Detect which cell encompasses the target text, then output its [X, Y] center coordinate. 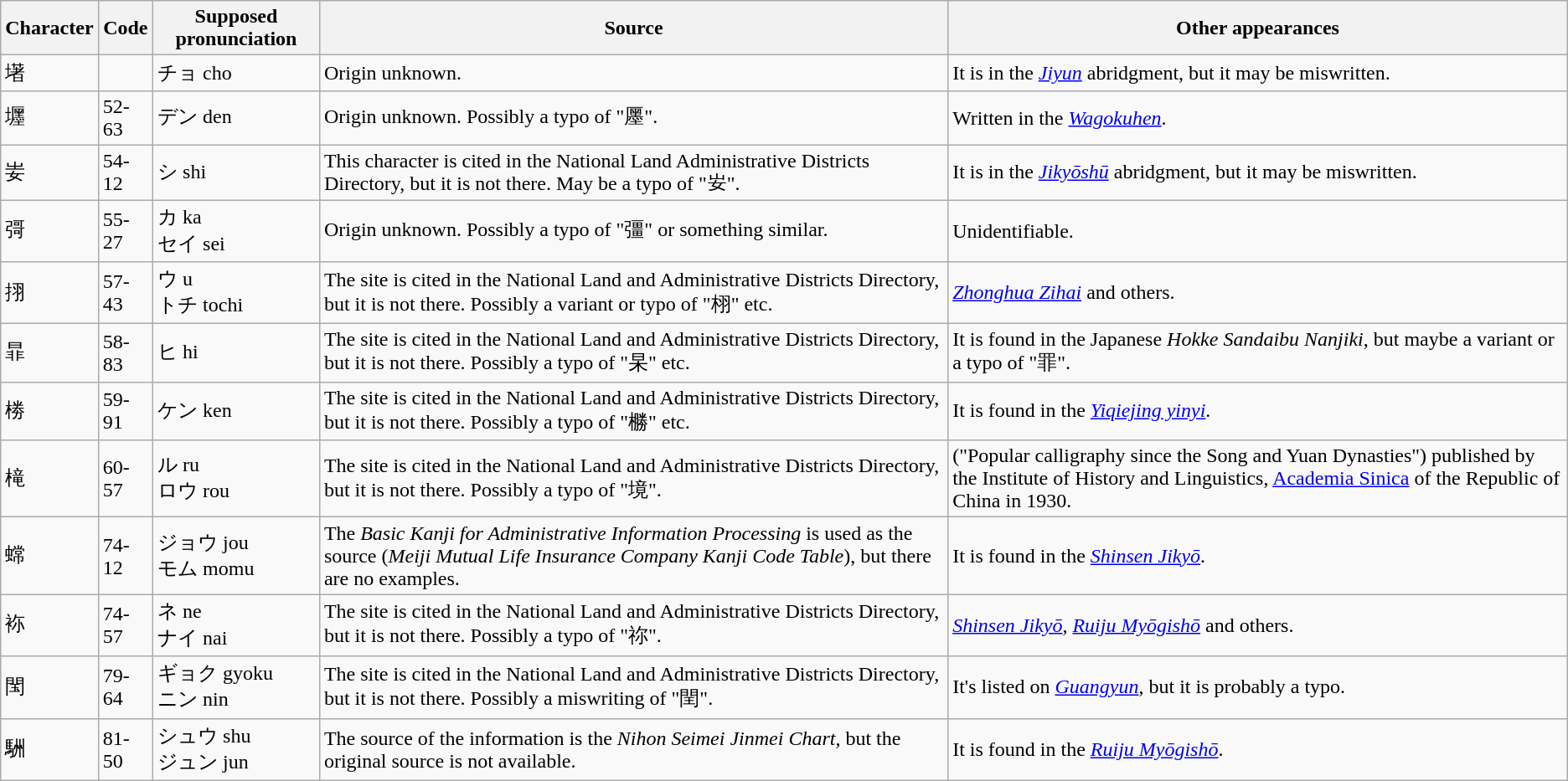
Other appearances [1258, 28]
彁 [49, 230]
Code [126, 28]
Written in the Wagokuhen. [1258, 117]
ギョク gyokuニン nin [236, 687]
ジョウ jouモム momu [236, 556]
槞 [49, 479]
壥 [49, 117]
It is found in the Yiqiejing yinyi. [1258, 411]
Supposed pronunciation [236, 28]
チョ cho [236, 74]
55-27 [126, 230]
74-12 [126, 556]
Origin unknown. [633, 74]
It is found in the Shinsen Jikyō. [1258, 556]
閠 [49, 687]
59-91 [126, 411]
Shinsen Jikyō, Ruiju Myōgishō and others. [1258, 625]
Origin unknown. Possibly a typo of "㕓". [633, 117]
デン den [236, 117]
It's listed on Guangyun, but it is probably a typo. [1258, 687]
The site is cited in the National Land and Administrative Districts Directory, but it is not there. Possibly a miswriting of "閏". [633, 687]
Source [633, 28]
Zhonghua Zihai and others. [1258, 293]
The site is cited in the National Land and Administrative Districts Directory, but it is not there. Possibly a typo of "橳" etc. [633, 411]
ネ neナイ nai [236, 625]
袮 [49, 625]
蟐 [49, 556]
The site is cited in the National Land and Administrative Districts Directory, but it is not there. Possibly a typo of "杲" etc. [633, 353]
暃 [49, 353]
81-50 [126, 749]
It is found in the Ruiju Myōgishō. [1258, 749]
52-63 [126, 117]
挧 [49, 293]
ヒ hi [236, 353]
This character is cited in the National Land Administrative Districts Directory, but it is not there. May be a typo of "𡚴". [633, 172]
The source of the information is the Nihon Seimei Jinmei Chart, but the original source is not available. [633, 749]
54-12 [126, 172]
It is found in the Japanese Hokke Sandaibu Nanjiki, but maybe a variant or a typo of "罪". [1258, 353]
The site is cited in the National Land and Administrative Districts Directory, but it is not there. Possibly a typo of "祢". [633, 625]
シ shi [236, 172]
58-83 [126, 353]
It is in the Jiyun abridgment, but it may be miswritten. [1258, 74]
Character [49, 28]
74-57 [126, 625]
墸 [49, 74]
妛 [49, 172]
ウ uトチ tochi [236, 293]
Origin unknown. Possibly a typo of "彊" or something similar. [633, 230]
The site is cited in the National Land and Administrative Districts Directory, but it is not there. Possibly a variant or typo of "栩" etc. [633, 293]
79-64 [126, 687]
Unidentifiable. [1258, 230]
駲 [49, 749]
It is in the Jikyōshū abridgment, but it may be miswritten. [1258, 172]
椦 [49, 411]
57-43 [126, 293]
60-57 [126, 479]
The site is cited in the National Land and Administrative Districts Directory, but it is not there. Possibly a typo of "境". [633, 479]
ル ruロウ rou [236, 479]
カ kaセイ sei [236, 230]
シュウ shuジュン jun [236, 749]
ケン ken [236, 411]
